Capture the cell that displays the provided text and extract its (x, y) central coordinate. 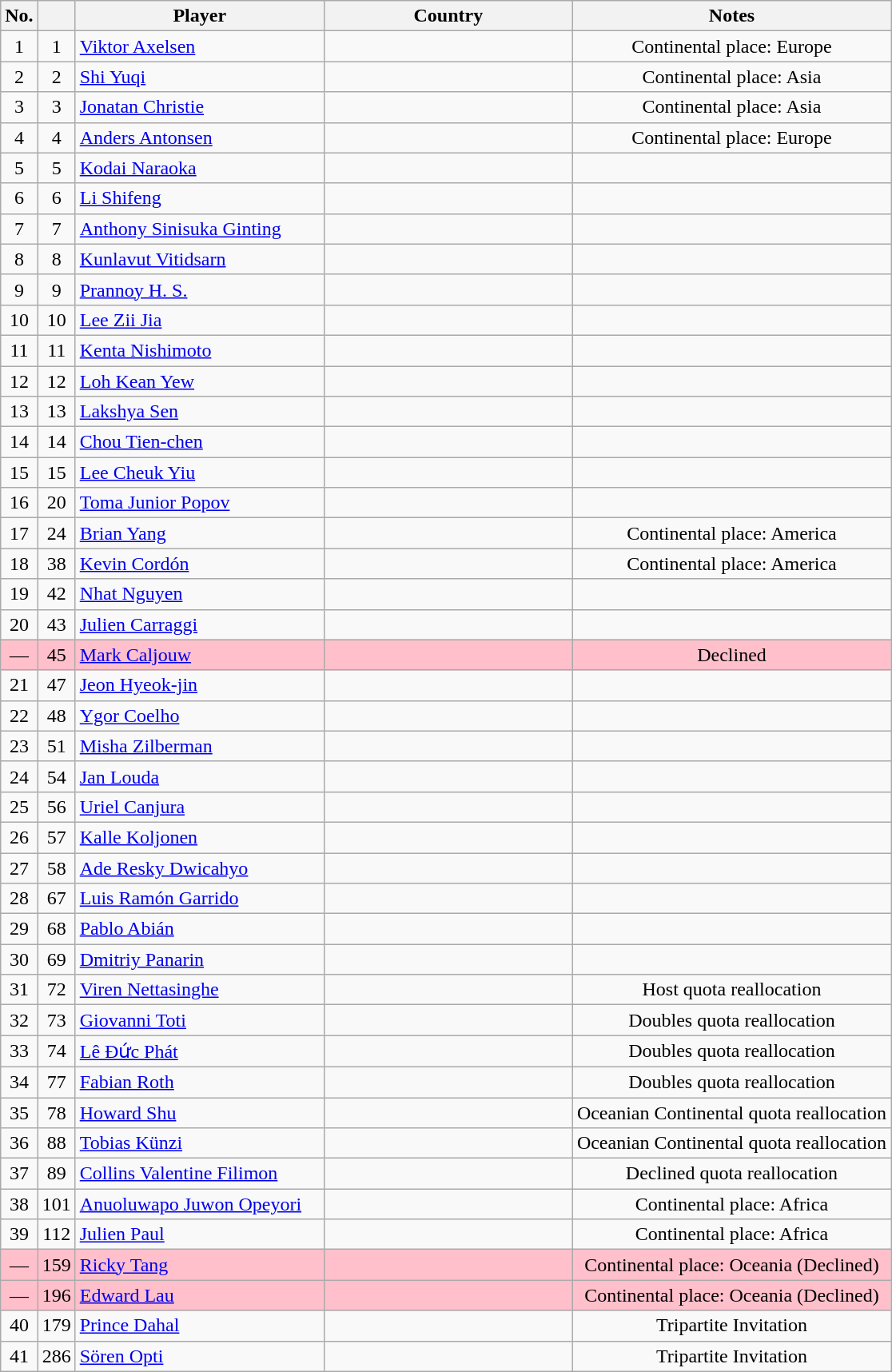
196 (56, 1295)
21 (19, 685)
Lee Cheuk Yiu (200, 473)
159 (56, 1265)
74 (56, 1051)
Misha Zilberman (200, 746)
Country (448, 16)
88 (56, 1143)
Nhat Nguyen (200, 594)
40 (19, 1326)
286 (56, 1356)
48 (56, 716)
37 (19, 1174)
Declined (731, 655)
Ygor Coelho (200, 716)
Tobias Künzi (200, 1143)
17 (19, 533)
18 (19, 564)
47 (56, 685)
Anuoluwapo Juwon Opeyori (200, 1204)
Kenta Nishimoto (200, 350)
34 (19, 1082)
23 (19, 746)
22 (19, 716)
19 (19, 594)
101 (56, 1204)
31 (19, 990)
67 (56, 899)
Host quota reallocation (731, 990)
Anthony Sinisuka Ginting (200, 229)
73 (56, 1020)
Mark Caljouw (200, 655)
Fabian Roth (200, 1082)
29 (19, 929)
Chou Tien-chen (200, 442)
Viktor Axelsen (200, 46)
45 (56, 655)
Jeon Hyeok-jin (200, 685)
27 (19, 867)
Shi Yuqi (200, 77)
68 (56, 929)
30 (19, 959)
Uriel Canjura (200, 807)
25 (19, 807)
26 (19, 837)
Ade Resky Dwicahyo (200, 867)
36 (19, 1143)
Luis Ramón Garrido (200, 899)
Kodai Naraoka (200, 168)
58 (56, 867)
Kalle Koljonen (200, 837)
Kevin Cordón (200, 564)
28 (19, 899)
Loh Kean Yew (200, 381)
No. (19, 16)
Ricky Tang (200, 1265)
Howard Shu (200, 1112)
54 (56, 776)
Sören Opti (200, 1356)
39 (19, 1234)
Li Shifeng (200, 198)
Brian Yang (200, 533)
Jan Louda (200, 776)
Jonatan Christie (200, 107)
Toma Junior Popov (200, 503)
Lee Zii Jia (200, 320)
Player (200, 16)
89 (56, 1174)
Viren Nettasinghe (200, 990)
33 (19, 1051)
Collins Valentine Filimon (200, 1174)
Julien Carraggi (200, 624)
32 (19, 1020)
Giovanni Toti (200, 1020)
77 (56, 1082)
Lakshya Sen (200, 412)
Dmitriy Panarin (200, 959)
Lê Đức Phát (200, 1051)
Declined quota reallocation (731, 1174)
Edward Lau (200, 1295)
41 (19, 1356)
Prannoy H. S. (200, 289)
42 (56, 594)
51 (56, 746)
179 (56, 1326)
72 (56, 990)
78 (56, 1112)
Julien Paul (200, 1234)
Notes (731, 16)
69 (56, 959)
Anders Antonsen (200, 138)
Pablo Abián (200, 929)
35 (19, 1112)
16 (19, 503)
Kunlavut Vitidsarn (200, 259)
56 (56, 807)
112 (56, 1234)
Prince Dahal (200, 1326)
43 (56, 624)
57 (56, 837)
